Pinpoint the cell where the given text exists, returning its (x, y) midpoint coordinate. 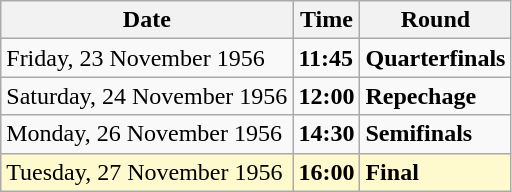
12:00 (326, 96)
11:45 (326, 58)
Monday, 26 November 1956 (147, 134)
Time (326, 20)
Final (436, 172)
Quarterfinals (436, 58)
Semifinals (436, 134)
Friday, 23 November 1956 (147, 58)
Round (436, 20)
Saturday, 24 November 1956 (147, 96)
Tuesday, 27 November 1956 (147, 172)
16:00 (326, 172)
14:30 (326, 134)
Date (147, 20)
Repechage (436, 96)
